Scan for the cell matching the given text and deliver its [x, y] coordinate at center. 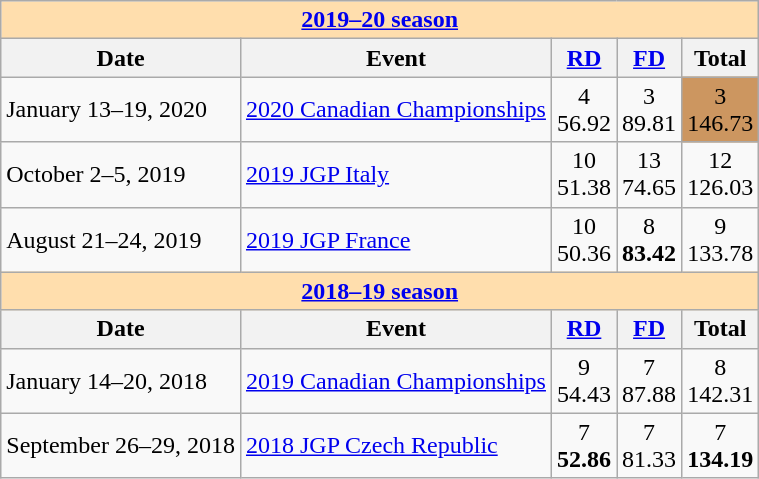
August 21–24, 2019 [121, 240]
2018–19 season [380, 291]
7 134.19 [720, 446]
7 81.33 [650, 446]
9 54.43 [584, 380]
10 50.36 [584, 240]
2019 JGP France [396, 240]
January 13–19, 2020 [121, 110]
10 51.38 [584, 174]
8 142.31 [720, 380]
7 87.88 [650, 380]
2019–20 season [380, 20]
2019 JGP Italy [396, 174]
3 89.81 [650, 110]
September 26–29, 2018 [121, 446]
7 52.86 [584, 446]
October 2–5, 2019 [121, 174]
13 74.65 [650, 174]
January 14–20, 2018 [121, 380]
2018 JGP Czech Republic [396, 446]
4 56.92 [584, 110]
12 126.03 [720, 174]
8 83.42 [650, 240]
3 146.73 [720, 110]
2020 Canadian Championships [396, 110]
9 133.78 [720, 240]
2019 Canadian Championships [396, 380]
